From the cell containing the given text, extract its center point as [X, Y] coordinate. 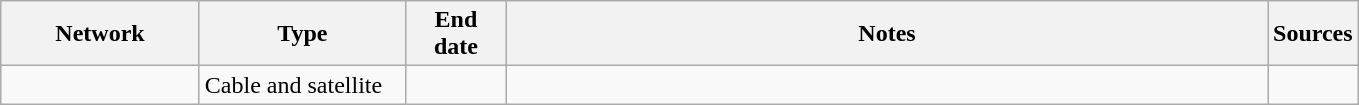
Notes [886, 34]
End date [456, 34]
Type [302, 34]
Network [100, 34]
Cable and satellite [302, 85]
Sources [1314, 34]
